Find where the given text appears and provide that cell's center as [X, Y] coordinate. 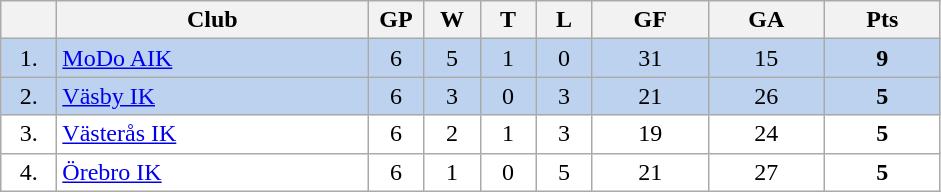
9 [882, 58]
4. [29, 172]
L [564, 20]
26 [766, 96]
GP [396, 20]
2 [452, 134]
GF [650, 20]
Club [212, 20]
24 [766, 134]
W [452, 20]
Västerås IK [212, 134]
MoDo AIK [212, 58]
15 [766, 58]
Örebro IK [212, 172]
T [508, 20]
1. [29, 58]
2. [29, 96]
3. [29, 134]
19 [650, 134]
Väsby IK [212, 96]
Pts [882, 20]
GA [766, 20]
31 [650, 58]
27 [766, 172]
